Return the (x, y) coordinate for the center point of the cell that contains the specified text.  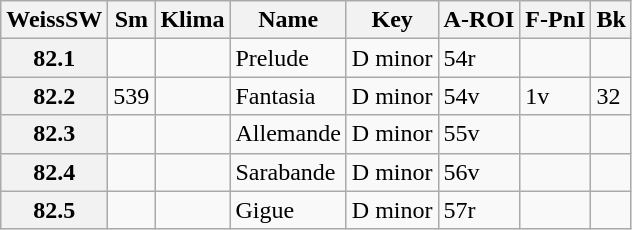
Name (288, 20)
Gigue (288, 210)
57r (479, 210)
Sarabande (288, 172)
82.5 (54, 210)
Key (392, 20)
56v (479, 172)
1v (556, 96)
82.3 (54, 134)
A-ROI (479, 20)
539 (132, 96)
Klima (192, 20)
54v (479, 96)
WeissSW (54, 20)
Sm (132, 20)
32 (611, 96)
82.2 (54, 96)
F-PnI (556, 20)
82.1 (54, 58)
Bk (611, 20)
82.4 (54, 172)
Allemande (288, 134)
54r (479, 58)
55v (479, 134)
Fantasia (288, 96)
Prelude (288, 58)
